For the text-containing cell, return its midpoint in [X, Y] coordinate format. 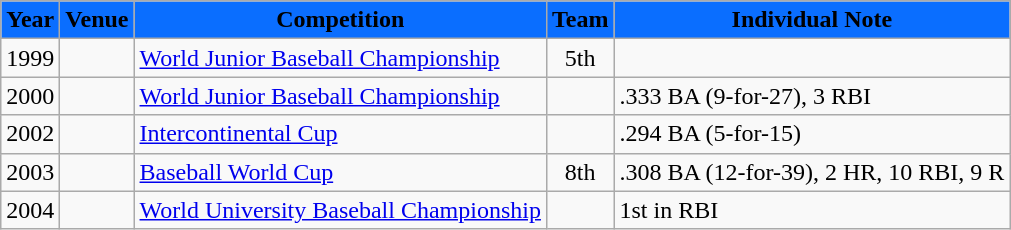
1999 [30, 58]
Team [580, 20]
World University Baseball Championship [340, 210]
Intercontinental Cup [340, 134]
Year [30, 20]
Venue [97, 20]
5th [580, 58]
.308 BA (12-for-39), 2 HR, 10 RBI, 9 R [812, 172]
8th [580, 172]
2000 [30, 96]
Individual Note [812, 20]
.294 BA (5-for-15) [812, 134]
.333 BA (9-for-27), 3 RBI [812, 96]
1st in RBI [812, 210]
Competition [340, 20]
2004 [30, 210]
Baseball World Cup [340, 172]
2002 [30, 134]
2003 [30, 172]
